Scan for the cell matching the given text and deliver its [x, y] coordinate at center. 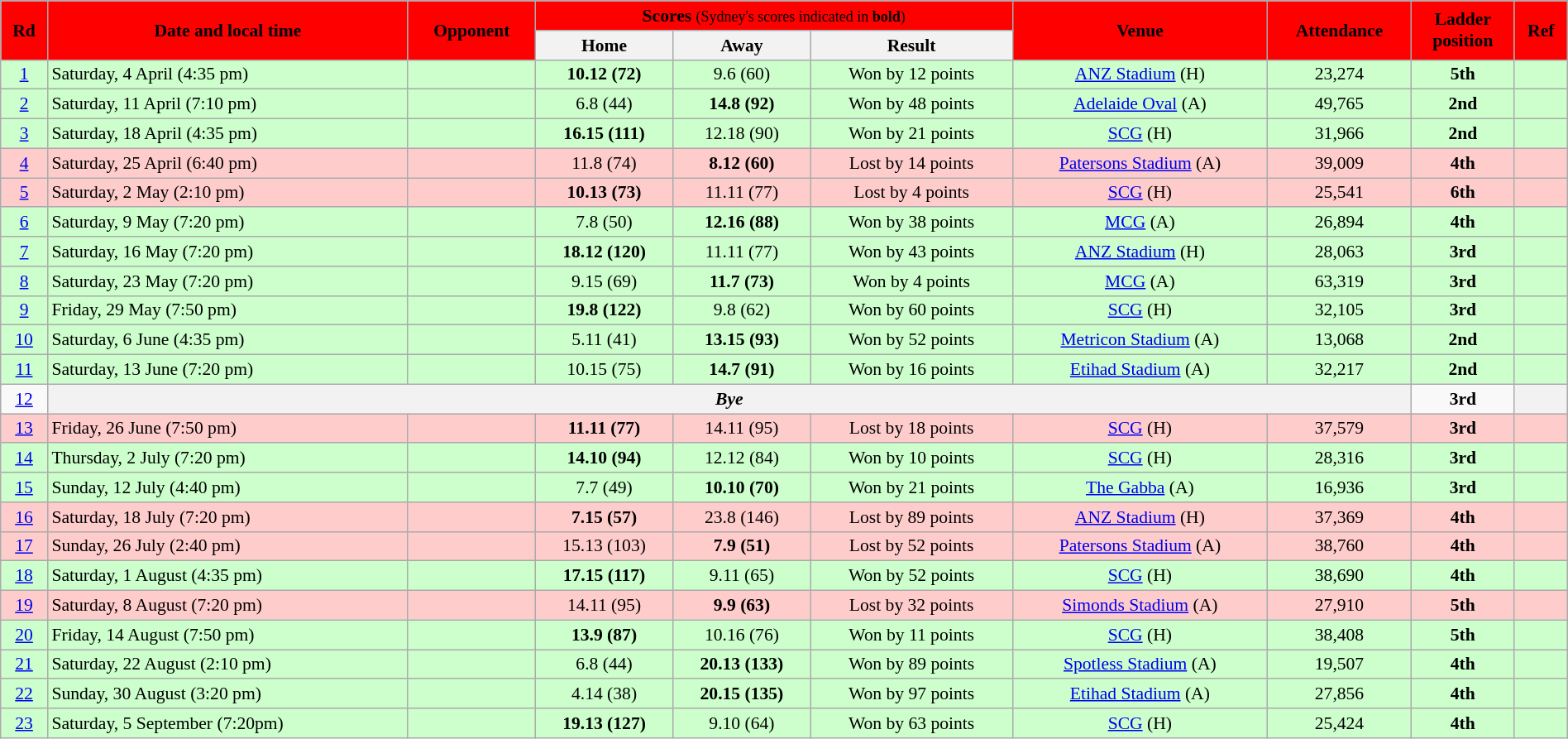
Won by 38 points [911, 223]
17 [25, 546]
Saturday, 13 June (7:20 pm) [227, 370]
20 [25, 635]
7.9 (51) [742, 546]
Result [911, 46]
19.8 (122) [604, 310]
18.12 (120) [604, 252]
23,274 [1340, 74]
14 [25, 458]
Rd [25, 30]
Won by 48 points [911, 104]
Date and local time [227, 30]
Won by 11 points [911, 635]
37,369 [1340, 517]
Opponent [471, 30]
6 [25, 223]
27,856 [1340, 694]
13.9 (87) [604, 635]
28,316 [1340, 458]
11 [25, 370]
7.7 (49) [604, 487]
12.12 (84) [742, 458]
22 [25, 694]
Attendance [1340, 30]
8.12 (60) [742, 163]
Won by 97 points [911, 694]
7 [25, 252]
19.13 (127) [604, 723]
Spotless Stadium (A) [1140, 665]
Won by 43 points [911, 252]
Ref [1541, 30]
15.13 (103) [604, 546]
23.8 (146) [742, 517]
3 [25, 134]
12.16 (88) [742, 223]
7.8 (50) [604, 223]
7.15 (57) [604, 517]
Sunday, 26 July (2:40 pm) [227, 546]
9.6 (60) [742, 74]
Saturday, 1 August (4:35 pm) [227, 576]
9.11 (65) [742, 576]
Saturday, 6 June (4:35 pm) [227, 340]
20.13 (133) [742, 665]
Friday, 26 June (7:50 pm) [227, 429]
9.10 (64) [742, 723]
11.8 (74) [604, 163]
Lost by 89 points [911, 517]
Saturday, 18 July (7:20 pm) [227, 517]
9.9 (63) [742, 606]
10.12 (72) [604, 74]
Saturday, 25 April (6:40 pm) [227, 163]
4 [25, 163]
Saturday, 23 May (7:20 pm) [227, 281]
28,063 [1340, 252]
38,408 [1340, 635]
15 [25, 487]
Lost by 52 points [911, 546]
Saturday, 9 May (7:20 pm) [227, 223]
10 [25, 340]
Scores (Sydney's scores indicated in bold) [774, 16]
1 [25, 74]
Lost by 4 points [911, 193]
37,579 [1340, 429]
Won by 16 points [911, 370]
9.8 (62) [742, 310]
Won by 12 points [911, 74]
Won by 10 points [911, 458]
27,910 [1340, 606]
21 [25, 665]
31,966 [1340, 134]
Saturday, 2 May (2:10 pm) [227, 193]
14.10 (94) [604, 458]
8 [25, 281]
Saturday, 22 August (2:10 pm) [227, 665]
The Gabba (A) [1140, 487]
2 [25, 104]
Lost by 14 points [911, 163]
13.15 (93) [742, 340]
Saturday, 18 April (4:35 pm) [227, 134]
14.7 (91) [742, 370]
Lost by 18 points [911, 429]
Friday, 14 August (7:50 pm) [227, 635]
12.18 (90) [742, 134]
Won by 63 points [911, 723]
26,894 [1340, 223]
13 [25, 429]
Metricon Stadium (A) [1140, 340]
13,068 [1340, 340]
Won by 89 points [911, 665]
Sunday, 30 August (3:20 pm) [227, 694]
5 [25, 193]
10.10 (70) [742, 487]
11.7 (73) [742, 281]
32,217 [1340, 370]
Saturday, 5 September (7:20pm) [227, 723]
Won by 60 points [911, 310]
4.14 (38) [604, 694]
Venue [1140, 30]
Home [604, 46]
16 [25, 517]
Adelaide Oval (A) [1140, 104]
Bye [729, 399]
17.15 (117) [604, 576]
20.15 (135) [742, 694]
Ladderposition [1462, 30]
14.8 (92) [742, 104]
12 [25, 399]
25,424 [1340, 723]
Away [742, 46]
6th [1462, 193]
Won by 4 points [911, 281]
Saturday, 4 April (4:35 pm) [227, 74]
49,765 [1340, 104]
Lost by 32 points [911, 606]
16,936 [1340, 487]
10.16 (76) [742, 635]
63,319 [1340, 281]
9.15 (69) [604, 281]
Thursday, 2 July (7:20 pm) [227, 458]
10.13 (73) [604, 193]
Saturday, 8 August (7:20 pm) [227, 606]
10.15 (75) [604, 370]
39,009 [1340, 163]
38,690 [1340, 576]
Saturday, 11 April (7:10 pm) [227, 104]
Simonds Stadium (A) [1140, 606]
Saturday, 16 May (7:20 pm) [227, 252]
Friday, 29 May (7:50 pm) [227, 310]
5.11 (41) [604, 340]
16.15 (111) [604, 134]
Sunday, 12 July (4:40 pm) [227, 487]
19,507 [1340, 665]
18 [25, 576]
19 [25, 606]
38,760 [1340, 546]
25,541 [1340, 193]
32,105 [1340, 310]
9 [25, 310]
23 [25, 723]
